From the cell containing the given text, extract its center point as [X, Y] coordinate. 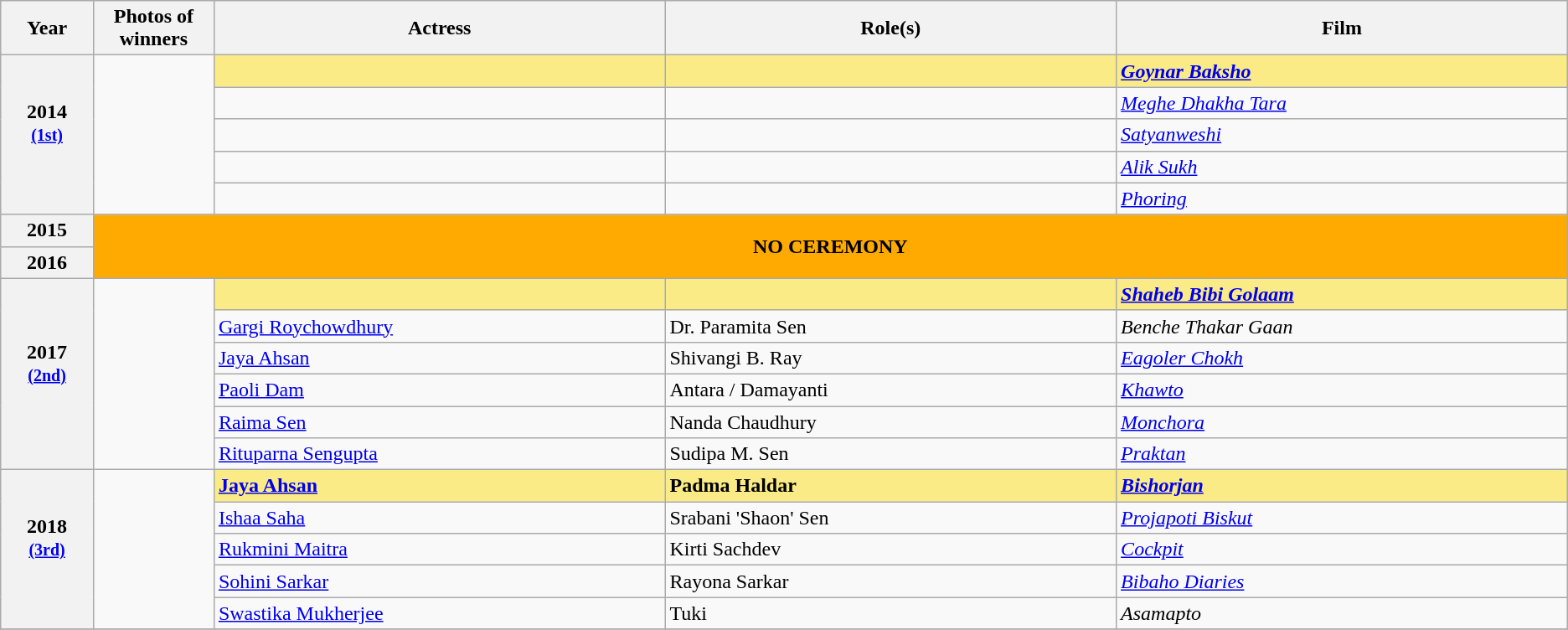
Meghe Dhakha Tara [1342, 103]
Alik Sukh [1342, 167]
Actress [439, 28]
Kirti Sachdev [891, 550]
Dr. Paramita Sen [891, 326]
Asamapto [1342, 613]
Swastika Mukherjee [439, 613]
Srabani 'Shaon' Sen [891, 518]
2017(2nd) [47, 374]
Benche Thakar Gaan [1342, 326]
Antara / Damayanti [891, 390]
Padma Haldar [891, 486]
Photos of winners [153, 28]
Projapoti Biskut [1342, 518]
Goynar Baksho [1342, 71]
Shaheb Bibi Golaam [1342, 294]
NO CEREMONY [830, 246]
Year [47, 28]
Gargi Roychowdhury [439, 326]
Rayona Sarkar [891, 581]
Ishaa Saha [439, 518]
Paoli Dam [439, 390]
Satyanweshi [1342, 135]
Monchora [1342, 421]
2015 [47, 230]
Role(s) [891, 28]
Film [1342, 28]
Nanda Chaudhury [891, 421]
Praktan [1342, 454]
Khawto [1342, 390]
Raima Sen [439, 421]
Sohini Sarkar [439, 581]
Tuki [891, 613]
2014(1st) [47, 135]
Phoring [1342, 199]
Eagoler Chokh [1342, 358]
Rukmini Maitra [439, 550]
Sudipa M. Sen [891, 454]
Bibaho Diaries [1342, 581]
Cockpit [1342, 550]
Shivangi B. Ray [891, 358]
Rituparna Sengupta [439, 454]
2018(3rd) [47, 550]
Bishorjan [1342, 486]
2016 [47, 262]
